Find where the given text appears and provide that cell's center as (X, Y) coordinate. 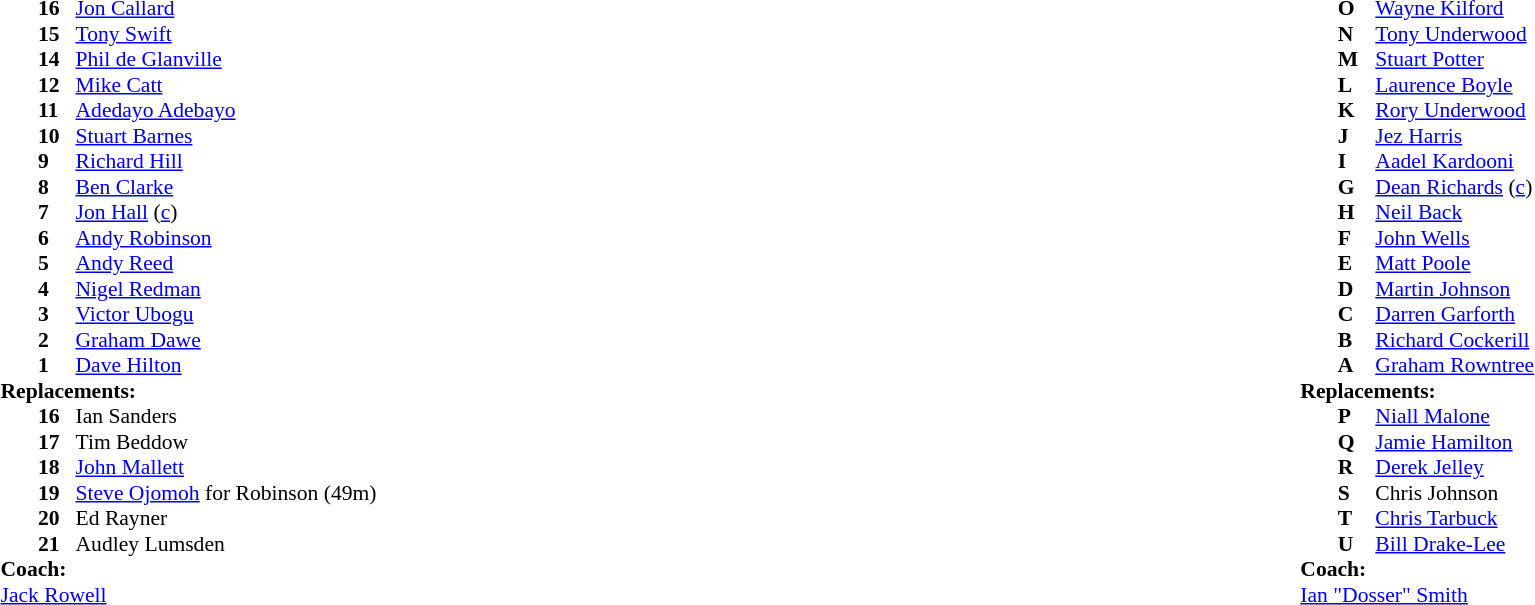
Richard Hill (226, 161)
2 (57, 340)
Chris Johnson (1454, 493)
8 (57, 187)
I (1357, 161)
Tim Beddow (226, 442)
Neil Back (1454, 213)
12 (57, 85)
Jamie Hamilton (1454, 442)
Niall Malone (1454, 417)
B (1357, 340)
Graham Rowntree (1454, 365)
Victor Ubogu (226, 315)
U (1357, 544)
Tony Underwood (1454, 34)
Darren Garforth (1454, 315)
Laurence Boyle (1454, 85)
Jon Hall (c) (226, 213)
5 (57, 263)
Tony Swift (226, 34)
Ian Sanders (226, 417)
A (1357, 365)
3 (57, 315)
J (1357, 136)
Ed Rayner (226, 519)
Derek Jelley (1454, 467)
9 (57, 161)
R (1357, 467)
16 (57, 417)
Richard Cockerill (1454, 340)
20 (57, 519)
M (1357, 59)
4 (57, 289)
G (1357, 187)
Stuart Barnes (226, 136)
6 (57, 238)
Ben Clarke (226, 187)
H (1357, 213)
Bill Drake-Lee (1454, 544)
Q (1357, 442)
Adedayo Adebayo (226, 111)
Rory Underwood (1454, 111)
Phil de Glanville (226, 59)
Graham Dawe (226, 340)
Martin Johnson (1454, 289)
21 (57, 544)
19 (57, 493)
Aadel Kardooni (1454, 161)
T (1357, 519)
Andy Reed (226, 263)
S (1357, 493)
L (1357, 85)
17 (57, 442)
Audley Lumsden (226, 544)
Chris Tarbuck (1454, 519)
Dean Richards (c) (1454, 187)
F (1357, 238)
Nigel Redman (226, 289)
K (1357, 111)
1 (57, 365)
John Mallett (226, 467)
18 (57, 467)
Stuart Potter (1454, 59)
N (1357, 34)
Matt Poole (1454, 263)
C (1357, 315)
Mike Catt (226, 85)
Jez Harris (1454, 136)
15 (57, 34)
P (1357, 417)
D (1357, 289)
Steve Ojomoh for Robinson (49m) (226, 493)
Andy Robinson (226, 238)
10 (57, 136)
Dave Hilton (226, 365)
7 (57, 213)
11 (57, 111)
E (1357, 263)
14 (57, 59)
John Wells (1454, 238)
